For the text-containing cell, return its midpoint in [x, y] coordinate format. 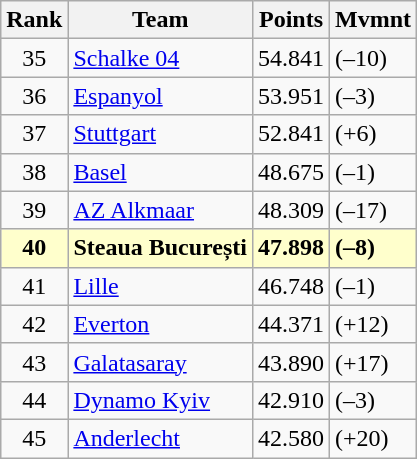
44.371 [290, 324]
AZ Alkmaar [160, 210]
54.841 [290, 58]
Rank [34, 20]
Stuttgart [160, 134]
Steaua București [160, 248]
Points [290, 20]
37 [34, 134]
Everton [160, 324]
(+12) [374, 324]
53.951 [290, 96]
40 [34, 248]
(–8) [374, 248]
39 [34, 210]
45 [34, 438]
(–17) [374, 210]
47.898 [290, 248]
42 [34, 324]
42.910 [290, 400]
Team [160, 20]
52.841 [290, 134]
Lille [160, 286]
35 [34, 58]
38 [34, 172]
46.748 [290, 286]
48.675 [290, 172]
Schalke 04 [160, 58]
48.309 [290, 210]
Mvmnt [374, 20]
43.890 [290, 362]
Espanyol [160, 96]
Basel [160, 172]
Galatasaray [160, 362]
44 [34, 400]
(+20) [374, 438]
Dynamo Kyiv [160, 400]
(–10) [374, 58]
43 [34, 362]
42.580 [290, 438]
Anderlecht [160, 438]
41 [34, 286]
(+17) [374, 362]
36 [34, 96]
(+6) [374, 134]
